Detect which cell encompasses the target text, then output its (X, Y) center coordinate. 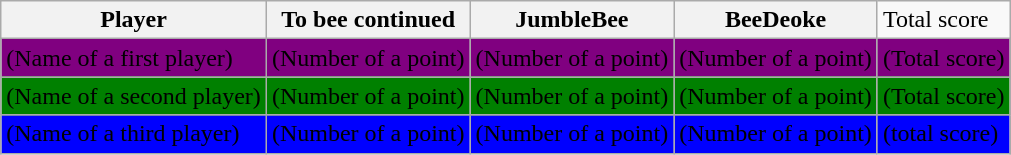
(Name of a first player) (134, 58)
(Name of a third player) (134, 134)
Total score (944, 20)
(total score) (944, 134)
JumbleBee (572, 20)
To bee continued (368, 20)
Player (134, 20)
BeeDeoke (776, 20)
(Name of a second player) (134, 96)
